Capture the cell that displays the provided text and extract its [x, y] central coordinate. 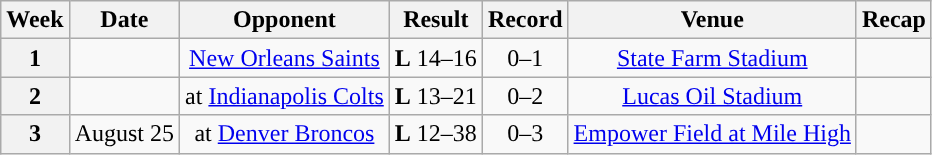
State Farm Stadium [712, 58]
Week [35, 20]
Lucas Oil Stadium [712, 96]
3 [35, 134]
Opponent [285, 20]
L 14–16 [436, 58]
L 12–38 [436, 134]
Venue [712, 20]
at Indianapolis Colts [285, 96]
0–2 [525, 96]
August 25 [124, 134]
Result [436, 20]
2 [35, 96]
0–1 [525, 58]
at Denver Broncos [285, 134]
New Orleans Saints [285, 58]
Empower Field at Mile High [712, 134]
0–3 [525, 134]
Record [525, 20]
1 [35, 58]
Date [124, 20]
Recap [894, 20]
L 13–21 [436, 96]
